Locate the cell with the specified text and output its [x, y] center coordinate. 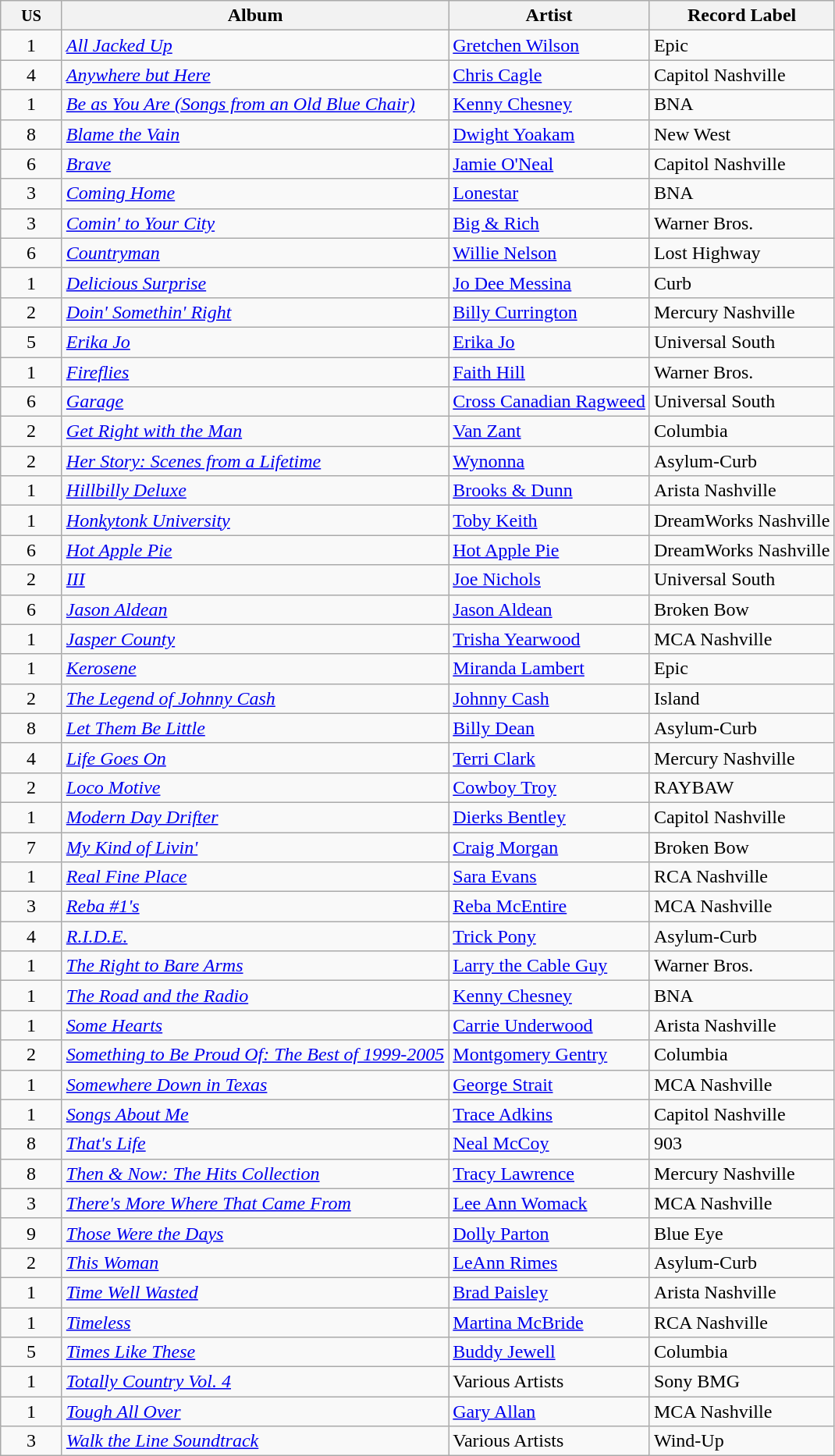
Neal McCoy [549, 1144]
Trace Adkins [549, 1114]
Brave [254, 164]
Hillbilly Deluxe [254, 491]
Billy Currington [549, 312]
That's Life [254, 1144]
Delicious Surprise [254, 282]
Brooks & Dunn [549, 491]
Montgomery Gentry [549, 1055]
Dwight Yoakam [549, 134]
Timeless [254, 1323]
Reba #1's [254, 907]
III [254, 580]
Reba McEntire [549, 907]
Trisha Yearwood [549, 639]
7 [31, 847]
Sara Evans [549, 877]
The Legend of Johnny Cash [254, 698]
Wind-Up [741, 1441]
This Woman [254, 1262]
The Right to Bare Arms [254, 966]
Honkytonk University [254, 520]
Joe Nichols [549, 580]
Dierks Bentley [549, 817]
Somewhere Down in Texas [254, 1085]
Craig Morgan [549, 847]
Jamie O'Neal [549, 164]
Walk the Line Soundtrack [254, 1441]
Her Story: Scenes from a Lifetime [254, 461]
Coming Home [254, 194]
Then & Now: The Hits Collection [254, 1174]
Times Like These [254, 1352]
Terri Clark [549, 758]
Dolly Parton [549, 1233]
Chris Cagle [549, 75]
Some Hearts [254, 1025]
Fireflies [254, 372]
Kerosene [254, 669]
Martina McBride [549, 1323]
Loco Motive [254, 787]
Buddy Jewell [549, 1352]
Comin' to Your City [254, 223]
Larry the Cable Guy [549, 966]
Brad Paisley [549, 1292]
Something to Be Proud Of: The Best of 1999-2005 [254, 1055]
The Road and the Radio [254, 996]
Wynonna [549, 461]
Jasper County [254, 639]
My Kind of Livin' [254, 847]
Blue Eye [741, 1233]
Gary Allan [549, 1412]
Life Goes On [254, 758]
LeAnn Rimes [549, 1262]
903 [741, 1144]
Artist [549, 16]
Lonestar [549, 194]
Tracy Lawrence [549, 1174]
Trick Pony [549, 936]
Faith Hill [549, 372]
Island [741, 698]
Modern Day Drifter [254, 817]
Lee Ann Womack [549, 1203]
R.I.D.E. [254, 936]
Album [254, 16]
Doin' Somethin' Right [254, 312]
Those Were the Days [254, 1233]
Billy Dean [549, 728]
Johnny Cash [549, 698]
Jo Dee Messina [549, 282]
US [31, 16]
Carrie Underwood [549, 1025]
Toby Keith [549, 520]
Van Zant [549, 431]
Gretchen Wilson [549, 45]
Garage [254, 402]
New West [741, 134]
Totally Country Vol. 4 [254, 1382]
Willie Nelson [549, 253]
George Strait [549, 1085]
Cowboy Troy [549, 787]
Let Them Be Little [254, 728]
Big & Rich [549, 223]
Miranda Lambert [549, 669]
Be as You Are (Songs from an Old Blue Chair) [254, 105]
Countryman [254, 253]
Anywhere but Here [254, 75]
There's More Where That Came From [254, 1203]
Songs About Me [254, 1114]
Tough All Over [254, 1412]
Cross Canadian Ragweed [549, 402]
Time Well Wasted [254, 1292]
Record Label [741, 16]
All Jacked Up [254, 45]
Real Fine Place [254, 877]
Get Right with the Man [254, 431]
9 [31, 1233]
Sony BMG [741, 1382]
Lost Highway [741, 253]
Curb [741, 282]
Blame the Vain [254, 134]
RAYBAW [741, 787]
